Locate the cell with the specified text and output its (x, y) center coordinate. 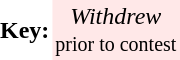
Withdrewprior to contest (116, 30)
